Find where the given text appears and provide that cell's center as (X, Y) coordinate. 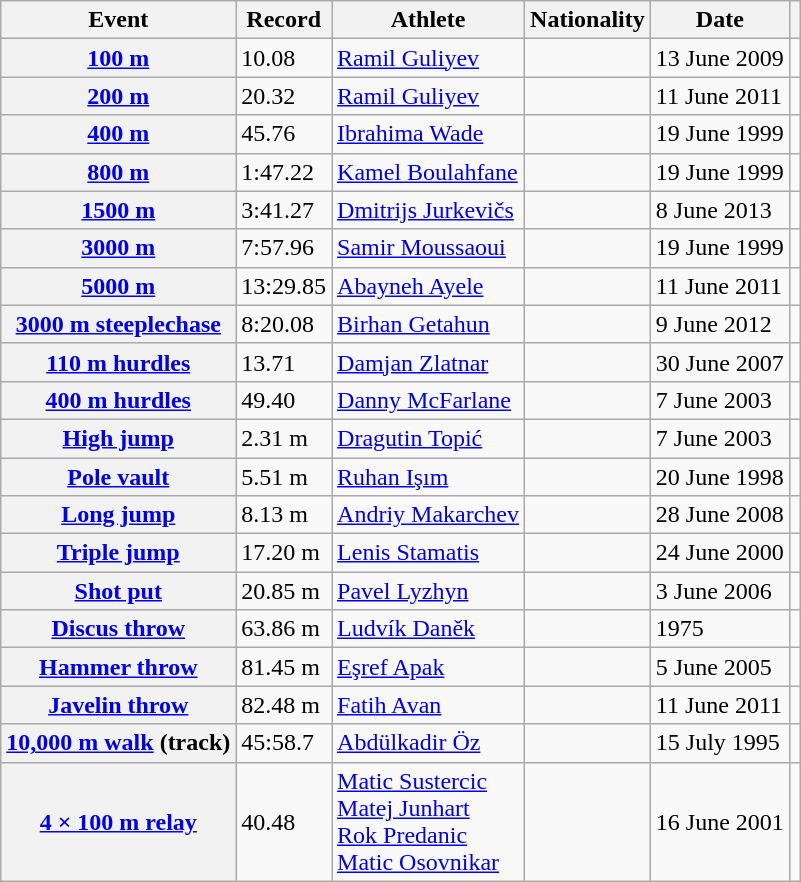
8:20.08 (284, 324)
Pavel Lyzhyn (428, 591)
Danny McFarlane (428, 400)
Fatih Avan (428, 705)
Andriy Makarchev (428, 515)
Event (118, 20)
45:58.7 (284, 743)
20.32 (284, 96)
Lenis Stamatis (428, 553)
Ibrahima Wade (428, 134)
3 June 2006 (720, 591)
24 June 2000 (720, 553)
30 June 2007 (720, 362)
High jump (118, 438)
Athlete (428, 20)
Javelin throw (118, 705)
2.31 m (284, 438)
10.08 (284, 58)
13:29.85 (284, 286)
82.48 m (284, 705)
Dmitrijs Jurkevičs (428, 210)
5000 m (118, 286)
10,000 m walk (track) (118, 743)
Samir Moussaoui (428, 248)
Long jump (118, 515)
1500 m (118, 210)
Hammer throw (118, 667)
49.40 (284, 400)
Pole vault (118, 477)
20.85 m (284, 591)
Ludvík Daněk (428, 629)
8.13 m (284, 515)
400 m (118, 134)
Date (720, 20)
1:47.22 (284, 172)
7:57.96 (284, 248)
45.76 (284, 134)
110 m hurdles (118, 362)
16 June 2001 (720, 822)
Matic SustercicMatej JunhartRok PredanicMatic Osovnikar (428, 822)
100 m (118, 58)
Abdülkadir Öz (428, 743)
4 × 100 m relay (118, 822)
400 m hurdles (118, 400)
81.45 m (284, 667)
Birhan Getahun (428, 324)
17.20 m (284, 553)
3:41.27 (284, 210)
40.48 (284, 822)
3000 m steeplechase (118, 324)
Abayneh Ayele (428, 286)
800 m (118, 172)
9 June 2012 (720, 324)
Record (284, 20)
28 June 2008 (720, 515)
Damjan Zlatnar (428, 362)
Shot put (118, 591)
Dragutin Topić (428, 438)
8 June 2013 (720, 210)
Eşref Apak (428, 667)
Discus throw (118, 629)
200 m (118, 96)
Nationality (588, 20)
13 June 2009 (720, 58)
63.86 m (284, 629)
20 June 1998 (720, 477)
5 June 2005 (720, 667)
1975 (720, 629)
Ruhan Işım (428, 477)
13.71 (284, 362)
Kamel Boulahfane (428, 172)
15 July 1995 (720, 743)
Triple jump (118, 553)
3000 m (118, 248)
5.51 m (284, 477)
